Find where the given text appears and provide that cell's center as [X, Y] coordinate. 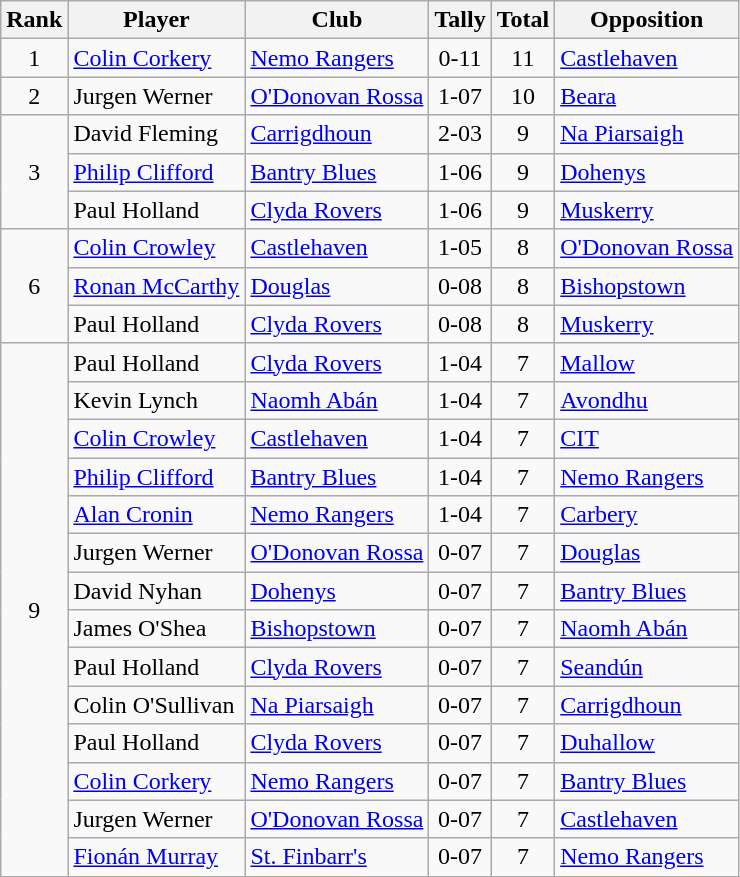
Tally [460, 20]
Kevin Lynch [156, 400]
Rank [34, 20]
Duhallow [647, 743]
1-05 [460, 248]
1 [34, 58]
Colin O'Sullivan [156, 705]
James O'Shea [156, 629]
Beara [647, 96]
6 [34, 286]
Avondhu [647, 400]
Mallow [647, 362]
0-11 [460, 58]
Alan Cronin [156, 515]
Carbery [647, 515]
2-03 [460, 134]
Club [337, 20]
10 [523, 96]
Fionán Murray [156, 857]
Opposition [647, 20]
3 [34, 172]
CIT [647, 438]
1-07 [460, 96]
11 [523, 58]
St. Finbarr's [337, 857]
Seandún [647, 667]
2 [34, 96]
Player [156, 20]
Ronan McCarthy [156, 286]
David Fleming [156, 134]
Total [523, 20]
David Nyhan [156, 591]
